Output the (x, y) coordinate of the center of the cell containing the given text.  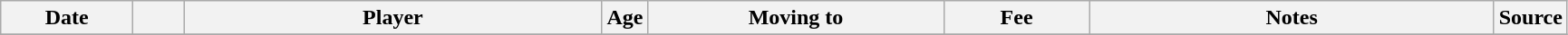
Player (393, 18)
Date (67, 18)
Source (1530, 18)
Age (625, 18)
Moving to (796, 18)
Fee (1017, 18)
Notes (1292, 18)
